Find where the given text appears and provide that cell's center as [X, Y] coordinate. 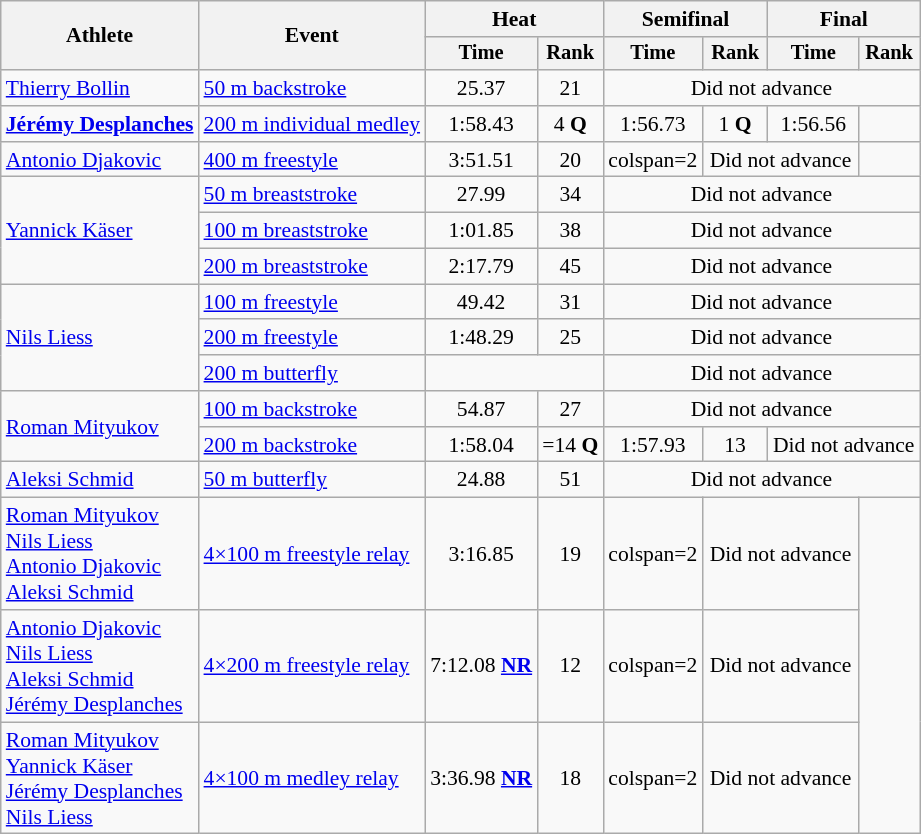
2:17.79 [481, 267]
50 m butterfly [312, 480]
Jérémy Desplanches [100, 124]
200 m individual medley [312, 124]
12 [570, 666]
Aleksi Schmid [100, 480]
=14 Q [570, 445]
1 Q [735, 124]
50 m backstroke [312, 88]
Roman Mityukov [100, 426]
400 m freestyle [312, 160]
19 [570, 554]
31 [570, 302]
13 [735, 445]
Final [844, 19]
1:58.04 [481, 445]
25.37 [481, 88]
Athlete [100, 36]
1:57.93 [652, 445]
3:51.51 [481, 160]
1:56.73 [652, 124]
4×100 m medley relay [312, 778]
1:56.56 [814, 124]
Roman MityukovYannick KäserJérémy DesplanchesNils Liess [100, 778]
100 m backstroke [312, 409]
4 Q [570, 124]
Event [312, 36]
Semifinal [686, 19]
200 m backstroke [312, 445]
200 m freestyle [312, 338]
51 [570, 480]
1:58.43 [481, 124]
24.88 [481, 480]
4×200 m freestyle relay [312, 666]
1:48.29 [481, 338]
Roman MityukovNils LiessAntonio DjakovicAleksi Schmid [100, 554]
Nils Liess [100, 338]
21 [570, 88]
Antonio DjakovicNils LiessAleksi SchmidJérémy Desplanches [100, 666]
Heat [514, 19]
18 [570, 778]
4×100 m freestyle relay [312, 554]
1:01.85 [481, 231]
27 [570, 409]
Thierry Bollin [100, 88]
54.87 [481, 409]
45 [570, 267]
20 [570, 160]
38 [570, 231]
49.42 [481, 302]
50 m breaststroke [312, 195]
200 m butterfly [312, 373]
3:36.98 NR [481, 778]
34 [570, 195]
Yannick Käser [100, 230]
100 m breaststroke [312, 231]
200 m breaststroke [312, 267]
3:16.85 [481, 554]
25 [570, 338]
100 m freestyle [312, 302]
Antonio Djakovic [100, 160]
27.99 [481, 195]
7:12.08 NR [481, 666]
